Capture the cell that displays the provided text and extract its (x, y) central coordinate. 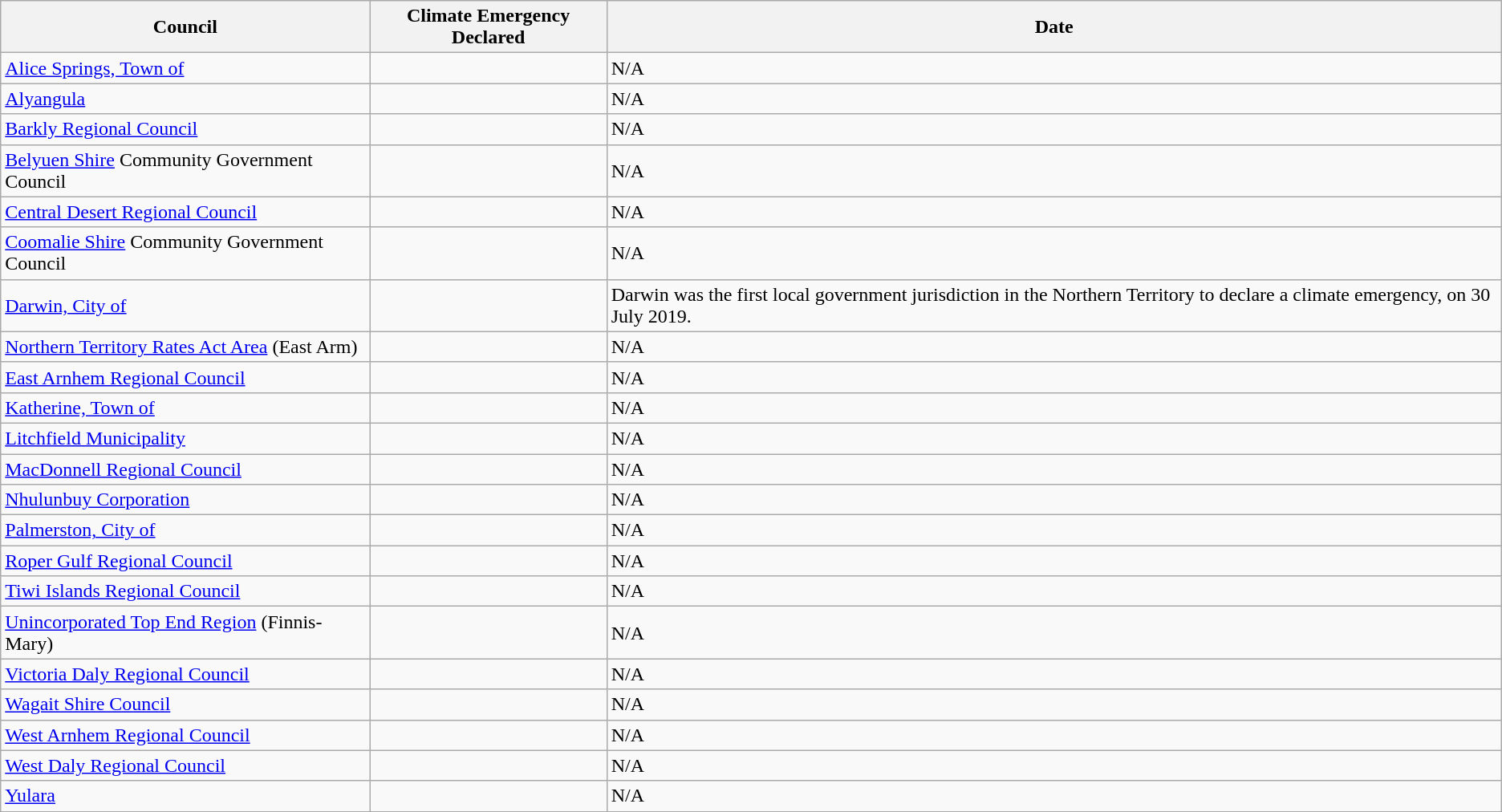
Roper Gulf Regional Council (185, 561)
Tiwi Islands Regional Council (185, 591)
Council (185, 27)
Coomalie Shire Community Government Council (185, 254)
Darwin was the first local government jurisdiction in the Northern Territory to declare a climate emergency, on 30 July 2019. (1054, 305)
West Daly Regional Council (185, 765)
Darwin, City of (185, 305)
Barkly Regional Council (185, 129)
MacDonnell Regional Council (185, 469)
Litchfield Municipality (185, 438)
Date (1054, 27)
Alice Springs, Town of (185, 68)
Yulara (185, 796)
Belyuen Shire Community Government Council (185, 170)
Palmerston, City of (185, 530)
Northern Territory Rates Act Area (East Arm) (185, 347)
Katherine, Town of (185, 408)
Victoria Daly Regional Council (185, 674)
Climate Emergency Declared (488, 27)
Alyangula (185, 99)
Central Desert Regional Council (185, 212)
Nhulunbuy Corporation (185, 500)
West Arnhem Regional Council (185, 735)
Unincorporated Top End Region (Finnis-Mary) (185, 632)
Wagait Shire Council (185, 704)
East Arnhem Regional Council (185, 377)
